For the text-containing cell, return its midpoint in [x, y] coordinate format. 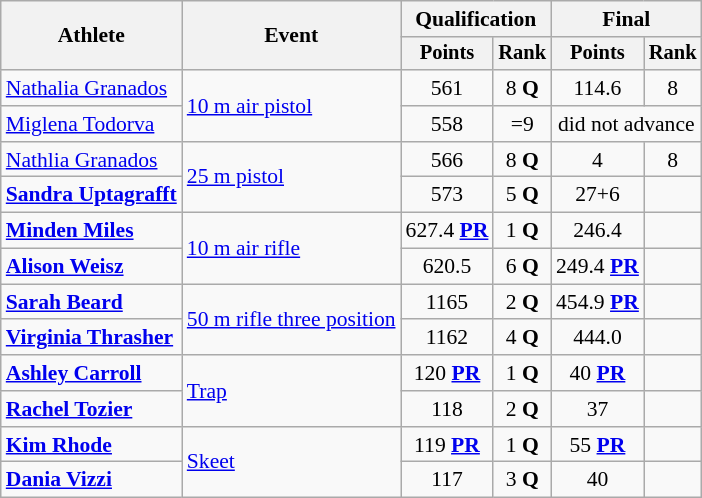
5 Q [522, 195]
Miglena Todorva [92, 124]
118 [448, 409]
25 m pistol [292, 178]
Athlete [92, 36]
10 m air pistol [292, 106]
Rachel Tozier [92, 409]
37 [598, 409]
246.4 [598, 231]
4 Q [522, 338]
Nathlia Granados [92, 160]
Final [626, 19]
566 [448, 160]
Qualification [476, 19]
6 Q [522, 267]
4 [598, 160]
55 PR [598, 445]
40 PR [598, 373]
10 m air rifle [292, 248]
3 Q [522, 480]
Ashley Carroll [92, 373]
Alison Weisz [92, 267]
Virginia Thrasher [92, 338]
1165 [448, 302]
27+6 [598, 195]
114.6 [598, 88]
=9 [522, 124]
Event [292, 36]
119 PR [448, 445]
Minden Miles [92, 231]
558 [448, 124]
Sarah Beard [92, 302]
Nathalia Granados [92, 88]
561 [448, 88]
Skeet [292, 462]
444.0 [598, 338]
120 PR [448, 373]
1162 [448, 338]
40 [598, 480]
Kim Rhode [92, 445]
Dania Vizzi [92, 480]
573 [448, 195]
did not advance [626, 124]
249.4 PR [598, 267]
454.9 PR [598, 302]
117 [448, 480]
Sandra Uptagrafft [92, 195]
50 m rifle three position [292, 320]
627.4 PR [448, 231]
620.5 [448, 267]
Trap [292, 390]
